From the cell containing the given text, extract its center point as [X, Y] coordinate. 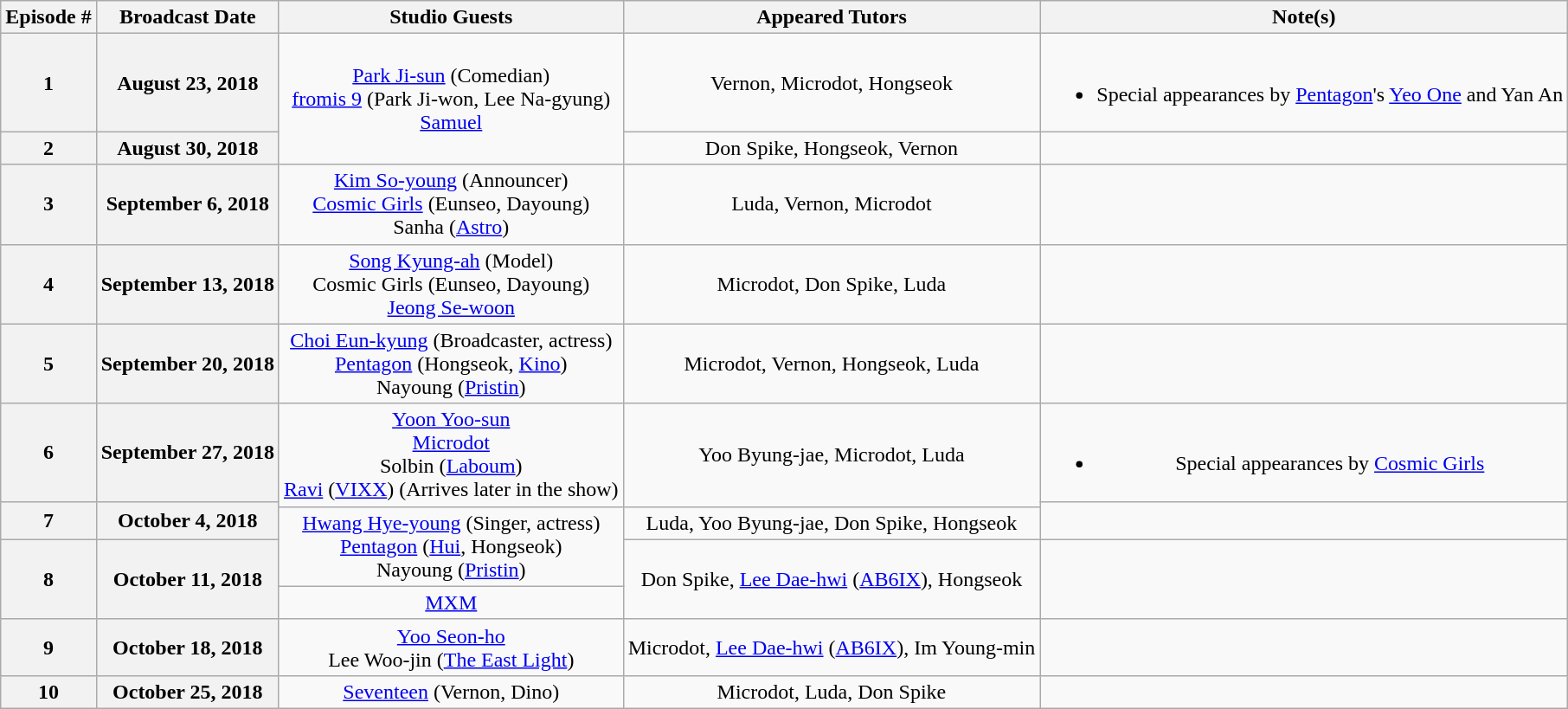
7 [48, 520]
4 [48, 284]
October 18, 2018 [187, 648]
Seventeen (Vernon, Dino) [451, 692]
Studio Guests [451, 17]
Kim So-young (Announcer)Cosmic Girls (Eunseo, Dayoung)Sanha (Astro) [451, 204]
September 27, 2018 [187, 452]
Microdot, Vernon, Hongseok, Luda [832, 364]
Episode # [48, 17]
Microdot, Don Spike, Luda [832, 284]
Special appearances by Cosmic Girls [1304, 452]
Yoo Seon-hoLee Woo-jin (The East Light) [451, 648]
10 [48, 692]
Microdot, Lee Dae-hwi (AB6IX), Im Young-min [832, 648]
9 [48, 648]
Choi Eun-kyung (Broadcaster, actress)Pentagon (Hongseok, Kino)Nayoung (Pristin) [451, 364]
September 20, 2018 [187, 364]
Broadcast Date [187, 17]
2 [48, 148]
Don Spike, Lee Dae-hwi (AB6IX), Hongseok [832, 579]
MXM [451, 603]
Microdot, Luda, Don Spike [832, 692]
1 [48, 83]
August 30, 2018 [187, 148]
October 4, 2018 [187, 520]
5 [48, 364]
Yoo Byung-jae, Microdot, Luda [832, 455]
Vernon, Microdot, Hongseok [832, 83]
6 [48, 452]
September 13, 2018 [187, 284]
October 11, 2018 [187, 579]
October 25, 2018 [187, 692]
Appeared Tutors [832, 17]
8 [48, 579]
Park Ji-sun (Comedian)fromis 9 (Park Ji-won, Lee Na-gyung)Samuel [451, 99]
Note(s) [1304, 17]
Special appearances by Pentagon's Yeo One and Yan An [1304, 83]
Luda, Vernon, Microdot [832, 204]
Luda, Yoo Byung-jae, Don Spike, Hongseok [832, 523]
3 [48, 204]
August 23, 2018 [187, 83]
September 6, 2018 [187, 204]
Hwang Hye-young (Singer, actress)Pentagon (Hui, Hongseok)Nayoung (Pristin) [451, 546]
Song Kyung-ah (Model)Cosmic Girls (Eunseo, Dayoung)Jeong Se-woon [451, 284]
Don Spike, Hongseok, Vernon [832, 148]
Yoon Yoo-sunMicrodotSolbin (Laboum)Ravi (VIXX) (Arrives later in the show) [451, 455]
